Scan for the cell matching the given text and deliver its (X, Y) coordinate at center. 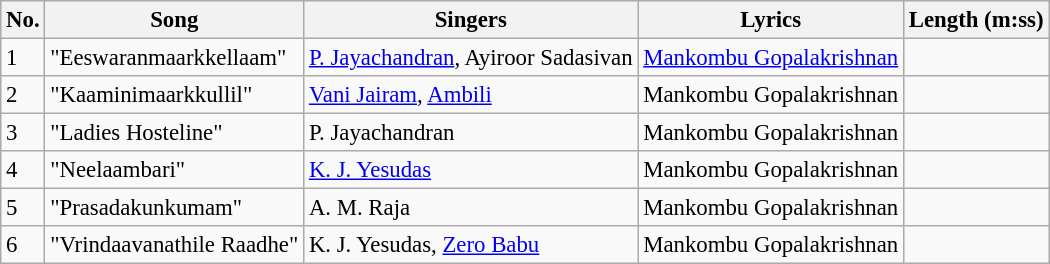
1 (23, 58)
Length (m:ss) (976, 20)
"Eeswaranmaarkkellaam" (174, 58)
5 (23, 208)
Song (174, 20)
P. Jayachandran (471, 133)
"Neelaambari" (174, 170)
"Ladies Hosteline" (174, 133)
4 (23, 170)
6 (23, 245)
Vani Jairam, Ambili (471, 95)
Singers (471, 20)
A. M. Raja (471, 208)
"Vrindaavanathile Raadhe" (174, 245)
K. J. Yesudas (471, 170)
P. Jayachandran, Ayiroor Sadasivan (471, 58)
"Prasadakunkumam" (174, 208)
2 (23, 95)
Lyrics (771, 20)
No. (23, 20)
3 (23, 133)
"Kaaminimaarkkullil" (174, 95)
K. J. Yesudas, Zero Babu (471, 245)
